Pinpoint the cell where the given text exists, returning its (x, y) midpoint coordinate. 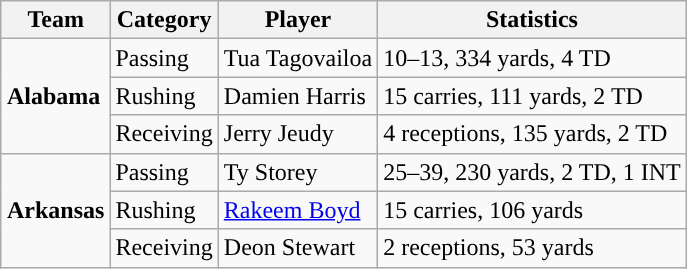
Deon Stewart (298, 248)
15 carries, 111 yards, 2 TD (532, 96)
Team (55, 20)
Player (298, 20)
Ty Storey (298, 172)
10–13, 334 yards, 4 TD (532, 58)
25–39, 230 yards, 2 TD, 1 INT (532, 172)
2 receptions, 53 yards (532, 248)
15 carries, 106 yards (532, 210)
Rakeem Boyd (298, 210)
4 receptions, 135 yards, 2 TD (532, 134)
Category (164, 20)
Tua Tagovailoa (298, 58)
Statistics (532, 20)
Arkansas (55, 210)
Jerry Jeudy (298, 134)
Alabama (55, 96)
Damien Harris (298, 96)
